Output the [X, Y] coordinate of the center of the cell containing the given text.  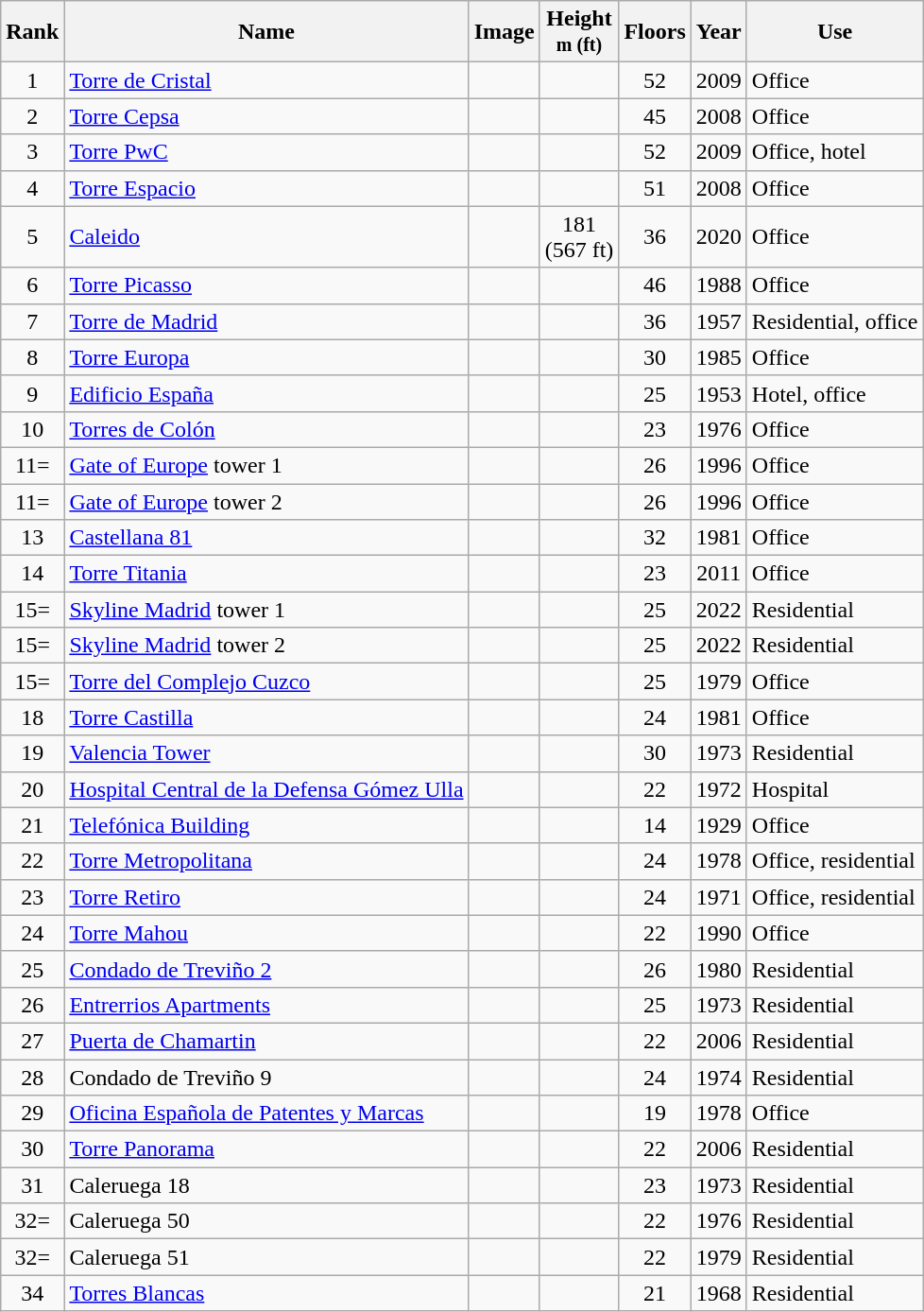
1988 [718, 285]
Torre Cepsa [266, 116]
Hotel, office [835, 393]
Torre Europa [266, 357]
1985 [718, 357]
Torre Panorama [266, 1149]
1974 [718, 1077]
2 [32, 116]
Gate of Europe tower 2 [266, 502]
Year [718, 32]
Castellana 81 [266, 538]
4 [32, 188]
10 [32, 429]
31 [32, 1185]
Caleruega 51 [266, 1257]
Hospital [835, 789]
Residential, office [835, 321]
Telefónica Building [266, 825]
2011 [718, 574]
18 [32, 717]
Torres Blancas [266, 1293]
Torre Espacio [266, 188]
Caleruega 50 [266, 1221]
51 [655, 188]
28 [32, 1077]
Edificio España [266, 393]
32 [655, 538]
Caleruega 18 [266, 1185]
1 [32, 80]
9 [32, 393]
Torre Castilla [266, 717]
Rank [32, 32]
Skyline Madrid tower 1 [266, 610]
Torre del Complejo Cuzco [266, 682]
Floors [655, 32]
46 [655, 285]
7 [32, 321]
1968 [718, 1293]
1953 [718, 393]
Valencia Tower [266, 753]
Puerta de Chamartin [266, 1041]
1929 [718, 825]
Torre Retiro [266, 897]
1980 [718, 969]
3 [32, 152]
Skyline Madrid tower 2 [266, 646]
Oficina Española de Patentes y Marcas [266, 1113]
6 [32, 285]
27 [32, 1041]
Caleido [266, 236]
Torre Mahou [266, 933]
1957 [718, 321]
Torre PwC [266, 152]
1972 [718, 789]
Gate of Europe tower 1 [266, 465]
2020 [718, 236]
Torre de Cristal [266, 80]
Condado de Treviño 9 [266, 1077]
29 [32, 1113]
5 [32, 236]
Torre Metropolitana [266, 861]
Office, hotel [835, 152]
Entrerrios Apartments [266, 1005]
Heightm (ft) [579, 32]
Name [266, 32]
Torres de Colón [266, 429]
13 [32, 538]
8 [32, 357]
Use [835, 32]
Torre Titania [266, 574]
Condado de Treviño 2 [266, 969]
34 [32, 1293]
20 [32, 789]
1990 [718, 933]
45 [655, 116]
1971 [718, 897]
Torre de Madrid [266, 321]
181(567 ft) [579, 236]
Hospital Central de la Defensa Gómez Ulla [266, 789]
Torre Picasso [266, 285]
Image [505, 32]
